Extract the (x, y) coordinate from the center of the cell holding the provided text.  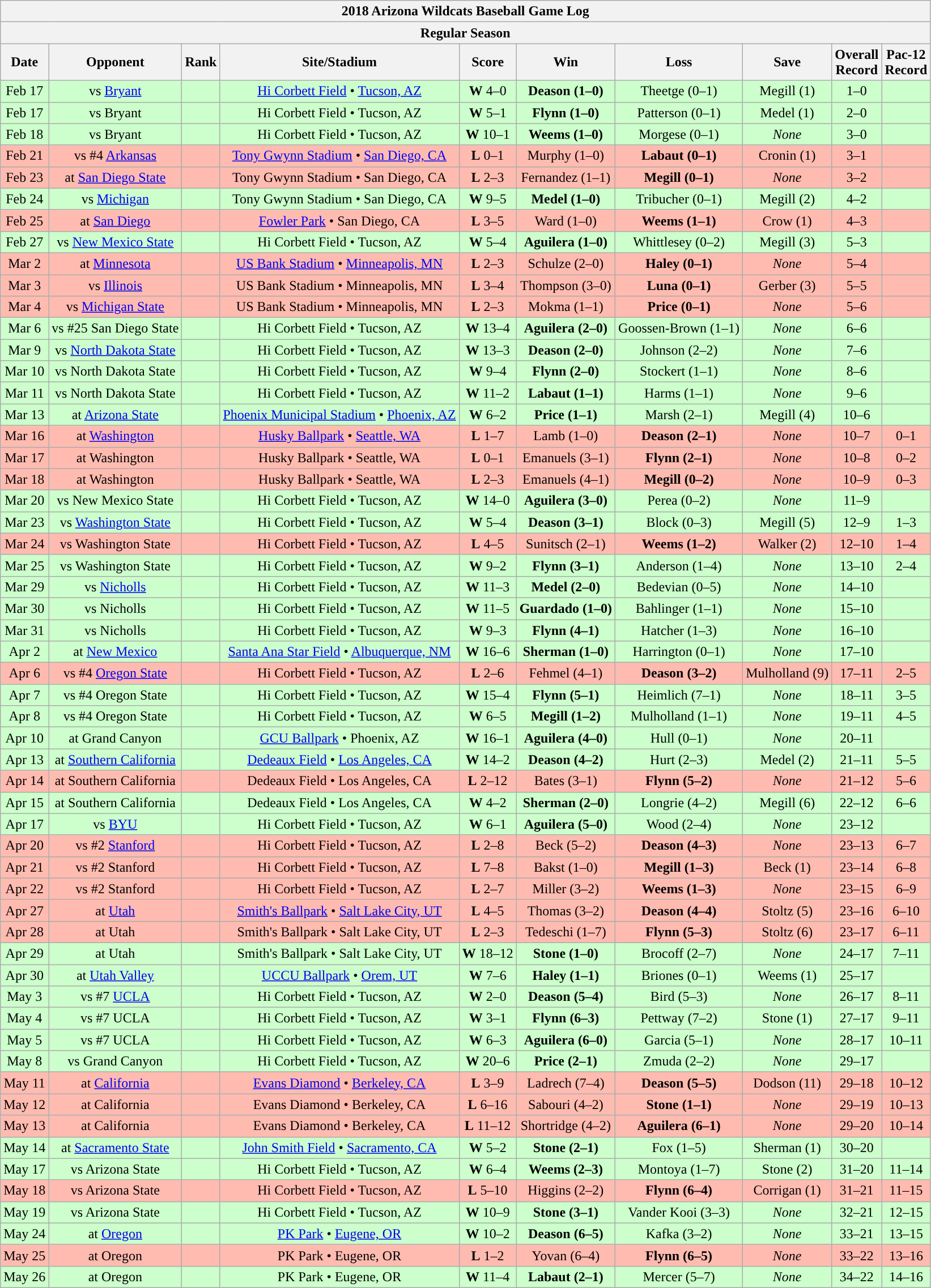
at Arizona State (116, 415)
Megill (6) (788, 803)
Mar 9 (25, 350)
Mar 18 (25, 479)
Deason (4–3) (679, 846)
Sherman (1–0) (566, 652)
W 7–6 (487, 975)
Apr 8 (25, 716)
23–12 (857, 824)
Apr 6 (25, 673)
May 26 (25, 1277)
W 4–2 (487, 803)
Mar 24 (25, 544)
Stoltz (6) (788, 932)
May 11 (25, 1083)
Stone (1–1) (679, 1104)
Perea (0–2) (679, 501)
Pac-12Record (906, 62)
Sunitsch (2–1) (566, 544)
Medel (1) (788, 113)
Apr 30 (25, 975)
Marsh (2–1) (679, 415)
10–7 (857, 436)
W 14–2 (487, 760)
Rank (201, 62)
5–4 (857, 263)
Fowler Park • San Diego, CA (339, 220)
Kafka (3–2) (679, 1234)
Thompson (3–0) (566, 285)
W 10–2 (487, 1234)
Anderson (1–4) (679, 565)
15–10 (857, 608)
W 13–4 (487, 329)
13–15 (906, 1234)
Deason (4–2) (566, 760)
Walker (2) (788, 544)
Apr 29 (25, 953)
Fehmel (4–1) (566, 673)
4–5 (906, 716)
Flynn (3–1) (566, 565)
2–0 (857, 113)
Megill (3) (788, 242)
11–9 (857, 501)
Mar 25 (25, 565)
31–20 (857, 1169)
Labaut (0–1) (679, 156)
L 5–10 (487, 1191)
3–5 (906, 695)
Mar 20 (25, 501)
at Minnesota (116, 263)
Gerber (3) (788, 285)
23–15 (857, 889)
Shortridge (4–2) (566, 1126)
W 20–6 (487, 1061)
Bates (3–1) (566, 781)
Apr 22 (25, 889)
Mokma (1–1) (566, 307)
Briones (0–1) (679, 975)
8–6 (857, 372)
Medel (2) (788, 760)
Ladrech (7–4) (566, 1083)
Megill (5) (788, 522)
4–3 (857, 220)
1–4 (906, 544)
W 2–0 (487, 997)
Santa Ana Star Field • Albuquerque, NM (339, 652)
Flynn (4–1) (566, 630)
10–12 (906, 1083)
Regular Season (466, 33)
9–6 (857, 393)
23–17 (857, 932)
Mar 16 (25, 436)
4–2 (857, 199)
17–11 (857, 673)
Corrigan (1) (788, 1191)
Apr 15 (25, 803)
Apr 10 (25, 738)
3–2 (857, 177)
Loss (679, 62)
May 14 (25, 1148)
Save (788, 62)
Fox (1–5) (679, 1148)
W 9–5 (487, 199)
10–9 (857, 479)
Tedeschi (1–7) (566, 932)
Dodson (11) (788, 1083)
12–9 (857, 522)
Aguilera (3–0) (566, 501)
Mar 4 (25, 307)
L 6–16 (487, 1104)
Deason (3–1) (566, 522)
Beck (5–2) (566, 846)
W 13–3 (487, 350)
Apr 20 (25, 846)
Tribucher (0–1) (679, 199)
W 15–4 (487, 695)
Whittlesey (0–2) (679, 242)
Hull (0–1) (679, 738)
Megill (1–3) (679, 867)
Labaut (2–1) (566, 1277)
Deason (5–5) (679, 1083)
Flynn (6–4) (679, 1191)
Weems (2–3) (566, 1169)
Hatcher (1–3) (679, 630)
11–14 (906, 1169)
10–11 (906, 1040)
Mar 6 (25, 329)
Deason (5–4) (566, 997)
Weems (1–0) (566, 134)
Aguilera (6–0) (566, 1040)
Lamb (1–0) (566, 436)
Aguilera (6–1) (679, 1126)
Medel (1–0) (566, 199)
May 13 (25, 1126)
Sabouri (4–2) (566, 1104)
23–14 (857, 867)
Schulze (2–0) (566, 263)
Sherman (2–0) (566, 803)
Montoya (1–7) (679, 1169)
Stone (2–1) (566, 1148)
May 18 (25, 1191)
Harrington (0–1) (679, 652)
vs Illinois (116, 285)
W 5–2 (487, 1148)
Stone (3–1) (566, 1212)
L 3–5 (487, 220)
W 6–2 (487, 415)
Phoenix Municipal Stadium • Phoenix, AZ (339, 415)
0–3 (906, 479)
Apr 27 (25, 910)
3–1 (857, 156)
1–0 (857, 91)
3–0 (857, 134)
May 5 (25, 1040)
0–1 (906, 436)
0–2 (906, 458)
23–16 (857, 910)
Mar 10 (25, 372)
Mar 17 (25, 458)
Site/Stadium (339, 62)
May 19 (25, 1212)
Flynn (5–2) (679, 781)
Bedevian (0–5) (679, 587)
W 9–3 (487, 630)
Price (2–1) (566, 1061)
Feb 21 (25, 156)
L 2–7 (487, 889)
Deason (1–0) (566, 91)
16–10 (857, 630)
Megill (4) (788, 415)
May 25 (25, 1255)
Aguilera (4–0) (566, 738)
13–16 (906, 1255)
31–21 (857, 1191)
W 11–5 (487, 608)
Stockert (1–1) (679, 372)
Feb 18 (25, 134)
L 3–9 (487, 1083)
29–19 (857, 1104)
Apr 17 (25, 824)
W 16–1 (487, 738)
Cronin (1) (788, 156)
L 11–12 (487, 1126)
W 3–1 (487, 1018)
Flynn (2–1) (679, 458)
13–10 (857, 565)
Patterson (0–1) (679, 113)
W 14–0 (487, 501)
Flynn (5–3) (679, 932)
Heimlich (7–1) (679, 695)
Flynn (1–0) (566, 113)
Theetge (0–1) (679, 91)
Aguilera (2–0) (566, 329)
Apr 14 (25, 781)
Mar 29 (25, 587)
Price (1–1) (566, 415)
Ward (1–0) (566, 220)
W 11–4 (487, 1277)
W 16–6 (487, 652)
Megill (2) (788, 199)
Score (487, 62)
29–17 (857, 1061)
12–10 (857, 544)
W 9–4 (487, 372)
10–13 (906, 1104)
May 8 (25, 1061)
at Sacramento State (116, 1148)
12–15 (906, 1212)
7–11 (906, 953)
L 7–8 (487, 867)
Johnson (2–2) (679, 350)
11–15 (906, 1191)
Mar 23 (25, 522)
L 3–4 (487, 285)
Apr 28 (25, 932)
30–20 (857, 1148)
Win (566, 62)
Stone (1–0) (566, 953)
Stone (1) (788, 1018)
Morgese (0–1) (679, 134)
Mar 11 (25, 393)
Harms (1–1) (679, 393)
Haley (1–1) (566, 975)
Brocoff (2–7) (679, 953)
Miller (3–2) (566, 889)
33–22 (857, 1255)
Hurt (2–3) (679, 760)
Yovan (6–4) (566, 1255)
27–17 (857, 1018)
May 3 (25, 997)
Feb 24 (25, 199)
Garcia (5–1) (679, 1040)
Apr 21 (25, 867)
Guardado (1–0) (566, 608)
Emanuels (4–1) (566, 479)
W 10–9 (487, 1212)
Bakst (1–0) (566, 867)
UCCU Ballpark • Orem, UT (339, 975)
Opponent (116, 62)
Goossen-Brown (1–1) (679, 329)
at Grand Canyon (116, 738)
Aguilera (1–0) (566, 242)
Bird (5–3) (679, 997)
Megill (1–2) (566, 716)
2–4 (906, 565)
W 5–1 (487, 113)
6–10 (906, 910)
L 1–7 (487, 436)
Deason (4–4) (679, 910)
25–17 (857, 975)
Weems (1–1) (679, 220)
Medel (2–0) (566, 587)
Aguilera (5–0) (566, 824)
Emanuels (3–1) (566, 458)
33–21 (857, 1234)
Feb 23 (25, 177)
Zmuda (2–2) (679, 1061)
vs #4 Arkansas (116, 156)
Longrie (4–2) (679, 803)
Crow (1) (788, 220)
at San Diego (116, 220)
W 11–3 (487, 587)
Megill (0–2) (679, 479)
at Utah Valley (116, 975)
Fernandez (1–1) (566, 177)
Vander Kooi (3–3) (679, 1212)
W 4–0 (487, 91)
Mercer (5–7) (679, 1277)
Mar 30 (25, 608)
2–5 (906, 673)
32–21 (857, 1212)
34–22 (857, 1277)
Stoltz (5) (788, 910)
Luna (0–1) (679, 285)
L 1–2 (487, 1255)
29–20 (857, 1126)
Higgins (2–2) (566, 1191)
10–14 (906, 1126)
29–18 (857, 1083)
Pettway (7–2) (679, 1018)
28–17 (857, 1040)
14–16 (906, 1277)
Flynn (6–3) (566, 1018)
W 11–2 (487, 393)
Beck (1) (788, 867)
6–11 (906, 932)
Deason (2–0) (566, 350)
Haley (0–1) (679, 263)
Block (0–3) (679, 522)
at San Diego State (116, 177)
Mar 31 (25, 630)
Apr 7 (25, 695)
L 2–6 (487, 673)
Flynn (2–0) (566, 372)
Deason (3–2) (679, 673)
Thomas (3–2) (566, 910)
21–11 (857, 760)
May 24 (25, 1234)
Deason (2–1) (679, 436)
19–11 (857, 716)
L 2–12 (487, 781)
5–3 (857, 242)
Feb 27 (25, 242)
W 6–1 (487, 824)
9–11 (906, 1018)
1–3 (906, 522)
vs BYU (116, 824)
John Smith Field • Sacramento, CA (339, 1148)
Mar 13 (25, 415)
Price (0–1) (679, 307)
Feb 25 (25, 220)
20–11 (857, 738)
6–9 (906, 889)
W 6–5 (487, 716)
6–7 (906, 846)
8–11 (906, 997)
Megill (0–1) (679, 177)
W 10–1 (487, 134)
Flynn (5–1) (566, 695)
Mulholland (9) (788, 673)
26–17 (857, 997)
Mulholland (1–1) (679, 716)
vs Michigan State (116, 307)
GCU Ballpark • Phoenix, AZ (339, 738)
Wood (2–4) (679, 824)
Weems (1–2) (679, 544)
10–8 (857, 458)
vs Michigan (116, 199)
Date (25, 62)
at New Mexico (116, 652)
Mar 3 (25, 285)
May 4 (25, 1018)
14–10 (857, 587)
Bahlinger (1–1) (679, 608)
Megill (1) (788, 91)
21–12 (857, 781)
7–6 (857, 350)
Mar 2 (25, 263)
Labaut (1–1) (566, 393)
May 17 (25, 1169)
Apr 2 (25, 652)
24–17 (857, 953)
Deason (6–5) (566, 1234)
W 6–4 (487, 1169)
vs #25 San Diego State (116, 329)
Weems (1) (788, 975)
OverallRecord (857, 62)
Murphy (1–0) (566, 156)
2018 Arizona Wildcats Baseball Game Log (466, 11)
Weems (1–3) (679, 889)
vs Grand Canyon (116, 1061)
Flynn (6–5) (679, 1255)
17–10 (857, 652)
6–8 (906, 867)
18–11 (857, 695)
22–12 (857, 803)
Sherman (1) (788, 1148)
W 6–3 (487, 1040)
L 2–8 (487, 846)
W 18–12 (487, 953)
Stone (2) (788, 1169)
W 9–2 (487, 565)
Apr 13 (25, 760)
10–6 (857, 415)
May 12 (25, 1104)
23–13 (857, 846)
